Return the (x, y) coordinate for the center point of the cell that contains the specified text.  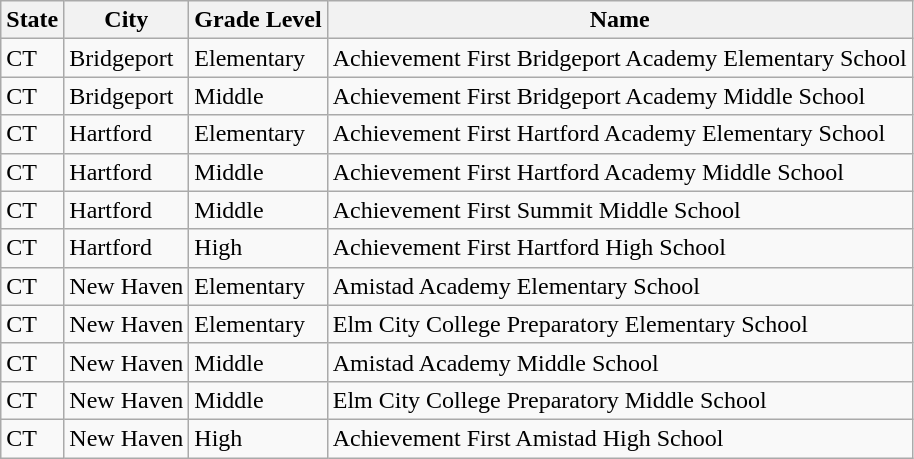
Name (620, 20)
Achievement First Summit Middle School (620, 210)
State (32, 20)
Achievement First Hartford Academy Middle School (620, 172)
Grade Level (258, 20)
Elm City College Preparatory Middle School (620, 400)
Amistad Academy Middle School (620, 362)
City (126, 20)
Elm City College Preparatory Elementary School (620, 324)
Amistad Academy Elementary School (620, 286)
Achievement First Hartford Academy Elementary School (620, 134)
Achievement First Hartford High School (620, 248)
Achievement First Bridgeport Academy Middle School (620, 96)
Achievement First Amistad High School (620, 438)
Achievement First Bridgeport Academy Elementary School (620, 58)
